Provide the [x, y] coordinate of the cell's center where the given text is located.  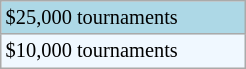
$25,000 tournaments [124, 17]
$10,000 tournaments [124, 51]
